Determine the (x, y) coordinate at the center of the cell enclosing the given text.  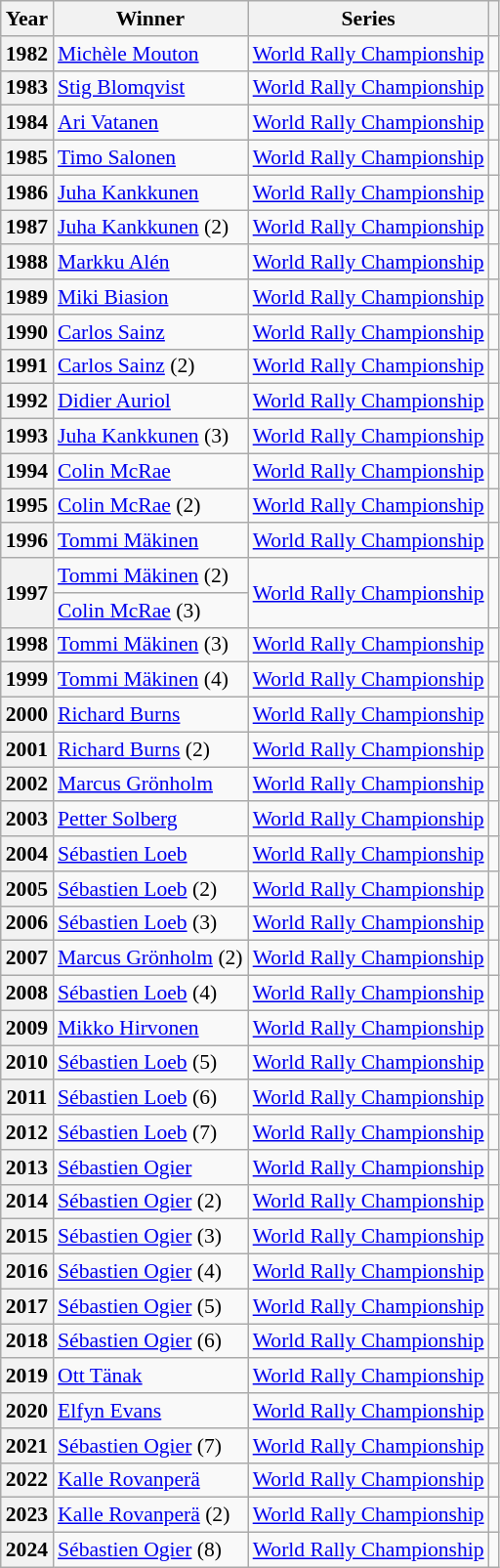
2008 (27, 994)
Tommi Mäkinen (4) (150, 680)
1986 (27, 192)
Timo Salonen (150, 158)
Sébastien Ogier (2) (150, 1202)
Kalle Rovanperä (150, 1480)
Marcus Grönholm (2) (150, 958)
Colin McRae (3) (150, 611)
Winner (150, 19)
Tommi Mäkinen (150, 541)
Sébastien Ogier (5) (150, 1306)
2024 (27, 1550)
1990 (27, 332)
Michèle Mouton (150, 54)
1995 (27, 506)
Juha Kankkunen (3) (150, 437)
2020 (27, 1411)
Sébastien Ogier (8) (150, 1550)
1987 (27, 228)
Kalle Rovanperä (2) (150, 1515)
Sébastien Loeb (4) (150, 994)
Colin McRae (150, 471)
2007 (27, 958)
Series (369, 19)
Carlos Sainz (2) (150, 366)
Sébastien Ogier (3) (150, 1237)
1997 (27, 592)
2017 (27, 1306)
Sébastien Loeb (2) (150, 889)
Marcus Grönholm (150, 784)
Tommi Mäkinen (3) (150, 645)
Tommi Mäkinen (2) (150, 575)
1991 (27, 366)
Richard Burns (2) (150, 749)
Sébastien Ogier (7) (150, 1446)
2003 (27, 820)
2012 (27, 1132)
2018 (27, 1341)
2014 (27, 1202)
Carlos Sainz (150, 332)
1985 (27, 158)
Sébastien Loeb (3) (150, 923)
1983 (27, 88)
Sébastien Loeb (6) (150, 1098)
2021 (27, 1446)
Petter Solberg (150, 820)
2004 (27, 854)
2022 (27, 1480)
Sébastien Loeb (7) (150, 1132)
1996 (27, 541)
1988 (27, 263)
Colin McRae (2) (150, 506)
Ari Vatanen (150, 123)
2006 (27, 923)
Juha Kankkunen (2) (150, 228)
1998 (27, 645)
2023 (27, 1515)
2005 (27, 889)
1982 (27, 54)
Miki Biasion (150, 297)
1984 (27, 123)
Richard Burns (150, 715)
1992 (27, 402)
Sébastien Ogier (150, 1167)
2010 (27, 1063)
2011 (27, 1098)
2009 (27, 1028)
Elfyn Evans (150, 1411)
Sébastien Ogier (6) (150, 1341)
Stig Blomqvist (150, 88)
2013 (27, 1167)
Sébastien Loeb (5) (150, 1063)
Ott Tänak (150, 1377)
1994 (27, 471)
2015 (27, 1237)
1999 (27, 680)
2002 (27, 784)
Sébastien Ogier (4) (150, 1272)
2000 (27, 715)
Didier Auriol (150, 402)
Year (27, 19)
2016 (27, 1272)
2001 (27, 749)
1993 (27, 437)
Markku Alén (150, 263)
Mikko Hirvonen (150, 1028)
2019 (27, 1377)
Juha Kankkunen (150, 192)
Sébastien Loeb (150, 854)
1989 (27, 297)
